Pinpoint the cell where the given text exists, returning its [x, y] midpoint coordinate. 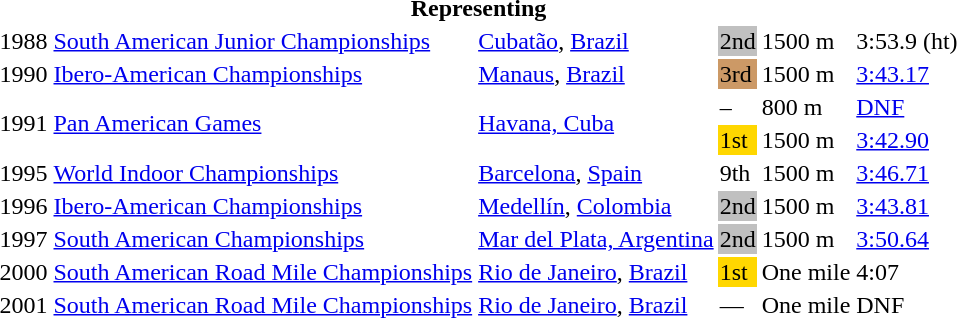
Rio de Janeiro, Brazil [596, 272]
Mar del Plata, Argentina [596, 239]
South American Championships [263, 239]
South American Junior Championships [263, 41]
Pan American Games [263, 124]
World Indoor Championships [263, 173]
Havana, Cuba [596, 124]
Barcelona, Spain [596, 173]
3rd [738, 74]
Manaus, Brazil [596, 74]
South American Road Mile Championships [263, 272]
– [738, 107]
Medellín, Colombia [596, 206]
800 m [806, 107]
One mile [806, 272]
9th [738, 173]
Cubatão, Brazil [596, 41]
